For the text-containing cell, return its midpoint in (x, y) coordinate format. 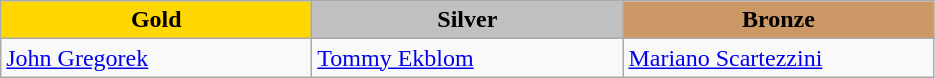
Mariano Scartezzini (778, 58)
Bronze (778, 20)
Gold (156, 20)
John Gregorek (156, 58)
Silver (468, 20)
Tommy Ekblom (468, 58)
